Detect which cell encompasses the target text, then output its (X, Y) center coordinate. 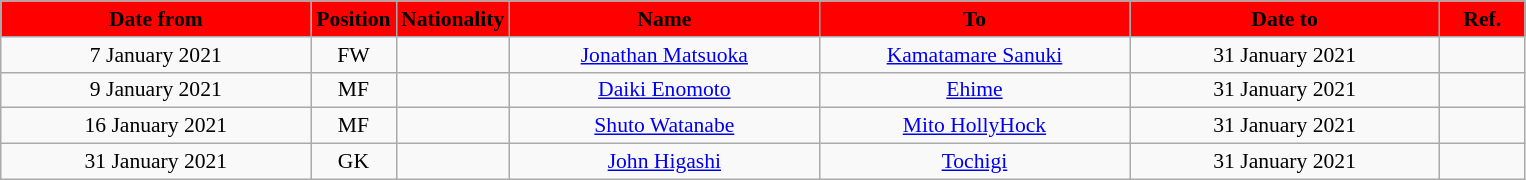
Jonathan Matsuoka (664, 55)
Shuto Watanabe (664, 126)
Nationality (452, 19)
9 January 2021 (156, 90)
16 January 2021 (156, 126)
Ref. (1482, 19)
Kamatamare Sanuki (974, 55)
Date from (156, 19)
Name (664, 19)
Ehime (974, 90)
Tochigi (974, 162)
Mito HollyHock (974, 126)
To (974, 19)
GK (354, 162)
FW (354, 55)
Daiki Enomoto (664, 90)
Position (354, 19)
7 January 2021 (156, 55)
Date to (1285, 19)
John Higashi (664, 162)
